Determine the [X, Y] coordinate at the center of the cell enclosing the given text.  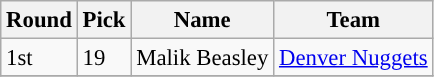
Team [354, 20]
Round [39, 20]
Malik Beasley [202, 58]
Pick [104, 20]
Name [202, 20]
1st [39, 58]
19 [104, 58]
Denver Nuggets [354, 58]
